Capture the cell that displays the provided text and extract its (X, Y) central coordinate. 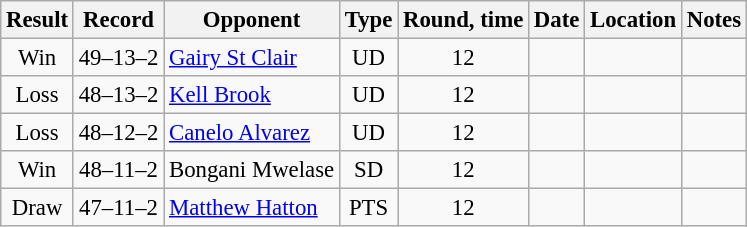
48–13–2 (118, 95)
SD (368, 170)
Opponent (252, 20)
48–12–2 (118, 133)
PTS (368, 208)
47–11–2 (118, 208)
Canelo Alvarez (252, 133)
Result (38, 20)
Bongani Mwelase (252, 170)
Date (557, 20)
48–11–2 (118, 170)
Draw (38, 208)
Matthew Hatton (252, 208)
Notes (714, 20)
Gairy St Clair (252, 58)
Kell Brook (252, 95)
Record (118, 20)
Location (634, 20)
Type (368, 20)
Round, time (464, 20)
49–13–2 (118, 58)
